Determine the (x, y) coordinate at the center of the cell enclosing the given text.  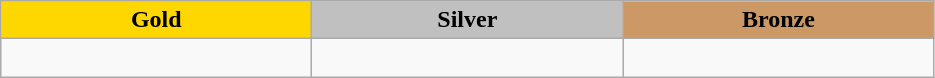
Gold (156, 20)
Silver (468, 20)
Bronze (778, 20)
